Locate the cell with the specified text and output its (x, y) center coordinate. 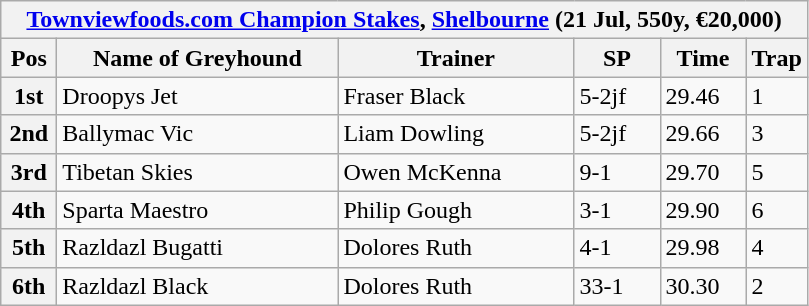
5th (29, 248)
29.46 (703, 96)
5 (776, 172)
29.70 (703, 172)
1 (776, 96)
Name of Greyhound (198, 58)
Razldazl Bugatti (198, 248)
9-1 (617, 172)
1st (29, 96)
Sparta Maestro (198, 210)
6 (776, 210)
29.90 (703, 210)
Ballymac Vic (198, 134)
3-1 (617, 210)
33-1 (617, 286)
Fraser Black (456, 96)
SP (617, 58)
Trainer (456, 58)
29.66 (703, 134)
3 (776, 134)
Trap (776, 58)
Tibetan Skies (198, 172)
6th (29, 286)
Owen McKenna (456, 172)
29.98 (703, 248)
Razldazl Black (198, 286)
3rd (29, 172)
30.30 (703, 286)
Droopys Jet (198, 96)
4th (29, 210)
2nd (29, 134)
Townviewfoods.com Champion Stakes, Shelbourne (21 Jul, 550y, €20,000) (404, 20)
Liam Dowling (456, 134)
4-1 (617, 248)
Pos (29, 58)
Time (703, 58)
2 (776, 286)
Philip Gough (456, 210)
4 (776, 248)
